Provide the [X, Y] coordinate of the cell's center where the given text is located.  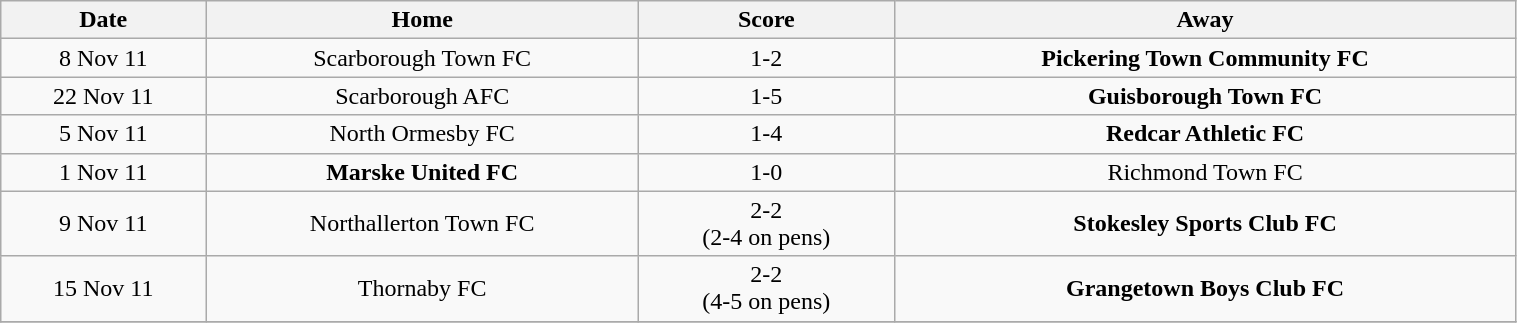
Northallerton Town FC [422, 224]
Pickering Town Community FC [1205, 58]
1-5 [766, 96]
North Ormesby FC [422, 134]
Away [1205, 20]
Stokesley Sports Club FC [1205, 224]
9 Nov 11 [104, 224]
Date [104, 20]
Home [422, 20]
Richmond Town FC [1205, 172]
1-4 [766, 134]
1-0 [766, 172]
1 Nov 11 [104, 172]
Grangetown Boys Club FC [1205, 288]
5 Nov 11 [104, 134]
Marske United FC [422, 172]
1-2 [766, 58]
Score [766, 20]
Redcar Athletic FC [1205, 134]
Thornaby FC [422, 288]
15 Nov 11 [104, 288]
Guisborough Town FC [1205, 96]
2-2(2-4 on pens) [766, 224]
Scarborough AFC [422, 96]
Scarborough Town FC [422, 58]
22 Nov 11 [104, 96]
2-2(4-5 on pens) [766, 288]
8 Nov 11 [104, 58]
